Scan for the cell matching the given text and deliver its (X, Y) coordinate at center. 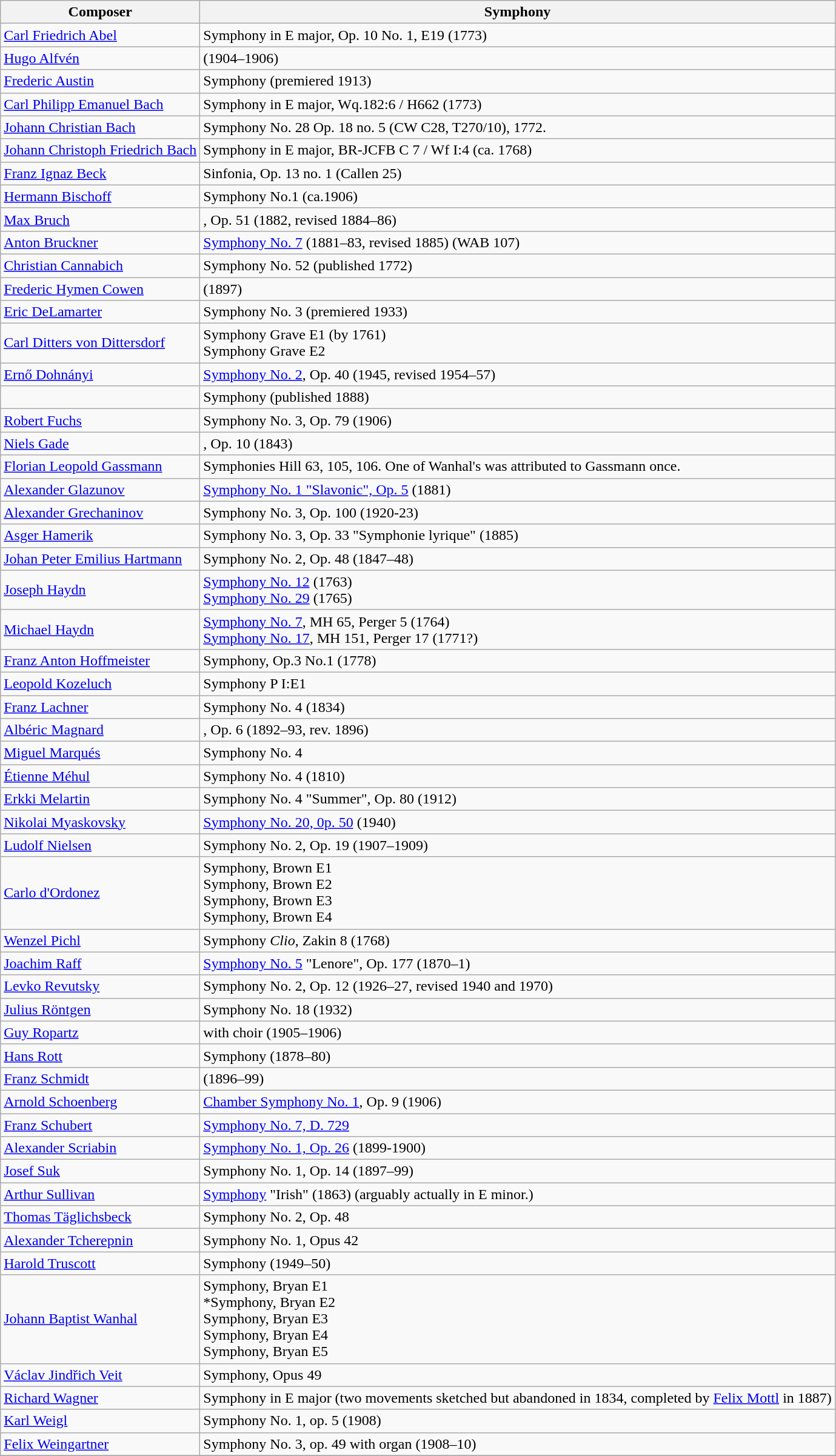
Symphony No. 1, Op. 14 (1897–99) (518, 1171)
Felix Weingartner (101, 1444)
Carlo d'Ordonez (101, 893)
Hans Rott (101, 1055)
Symphony, Op.3 No.1 (1778) (518, 660)
Alexander Grechaninov (101, 513)
Symphony No. 1 "Slavonic", Op. 5 (1881) (518, 490)
, Op. 10 (1843) (518, 444)
Symphony, Bryan E1*Symphony, Bryan E2Symphony, Bryan E3Symphony, Bryan E4Symphony, Bryan E5 (518, 1319)
Levko Revutsky (101, 986)
Symphony No. 2, Op. 19 (1907–1909) (518, 845)
Franz Schubert (101, 1125)
Symphony No. 4 (1810) (518, 776)
Harold Truscott (101, 1263)
Hugo Alfvén (101, 58)
Leopold Kozeluch (101, 683)
Étienne Méhul (101, 776)
Symphony Grave E1 (by 1761)Symphony Grave E2 (518, 343)
Christian Cannabich (101, 265)
Symphony No. 28 Op. 18 no. 5 (CW C28, T270/10), 1772. (518, 127)
Chamber Symphony No. 1, Op. 9 (1906) (518, 1102)
Symphony No. 52 (published 1772) (518, 265)
Symphony No. 3, Op. 100 (1920-23) (518, 513)
Composer (101, 12)
Symphony in E major, Op. 10 No. 1, E19 (1773) (518, 35)
Arthur Sullivan (101, 1194)
Symphony "Irish" (1863) (arguably actually in E minor.) (518, 1194)
Alexander Glazunov (101, 490)
Symphony P I:E1 (518, 683)
Symphony No. 4 (1834) (518, 707)
Josef Suk (101, 1171)
Robert Fuchs (101, 421)
Symphony, Brown E1Symphony, Brown E2Symphony, Brown E3Symphony, Brown E4 (518, 893)
Michael Haydn (101, 629)
Johann Christoph Friedrich Bach (101, 150)
Symphony No. 3, Op. 79 (1906) (518, 421)
Symphonies Hill 63, 105, 106. One of Wanhal's was attributed to Gassmann once. (518, 467)
Symphony in E major, BR-JCFB C 7 / Wf I:4 (ca. 1768) (518, 150)
Nikolai Myaskovsky (101, 822)
Joseph Haydn (101, 590)
Symphony (518, 12)
Max Bruch (101, 219)
Ludolf Nielsen (101, 845)
Symphony No. 7, MH 65, Perger 5 (1764)Symphony No. 17, MH 151, Perger 17 (1771?) (518, 629)
Wenzel Pichl (101, 940)
Frederic Hymen Cowen (101, 289)
Florian Leopold Gassmann (101, 467)
Symphony (1949–50) (518, 1263)
, Op. 6 (1892–93, rev. 1896) (518, 730)
Thomas Täglichsbeck (101, 1217)
Symphony No. 2, Op. 12 (1926–27, revised 1940 and 1970) (518, 986)
, Op. 51 (1882, revised 1884–86) (518, 219)
Symphony No. 4 (518, 753)
Miguel Marqués (101, 753)
Joachim Raff (101, 963)
Alexander Tcherepnin (101, 1240)
(1904–1906) (518, 58)
(1896–99) (518, 1079)
Václav Jindřich Veit (101, 1375)
Symphony No. 3, Op. 33 "Symphonie lyrique" (1885) (518, 536)
Erkki Melartin (101, 799)
Symphony (premiered 1913) (518, 81)
Franz Lachner (101, 707)
Hermann Bischoff (101, 196)
Symphony No. 20, 0p. 50 (1940) (518, 822)
Symphony No. 1, Op. 26 (1899-1900) (518, 1148)
Symphony No. 2, Op. 48 (1847–48) (518, 559)
Johann Christian Bach (101, 127)
Johan Peter Emilius Hartmann (101, 559)
Symphony No. 7, D. 729 (518, 1125)
Symphony No. 1, Opus 42 (518, 1240)
Franz Schmidt (101, 1079)
Guy Ropartz (101, 1032)
Symphony No. 5 "Lenore", Op. 177 (1870–1) (518, 963)
Frederic Austin (101, 81)
Alexander Scriabin (101, 1148)
Symphony No. 3 (premiered 1933) (518, 312)
Symphony No. 2, Op. 40 (1945, revised 1954–57) (518, 374)
(1897) (518, 289)
Symphony No. 2, Op. 48 (518, 1217)
with choir (1905–1906) (518, 1032)
Anton Bruckner (101, 242)
Sinfonia, Op. 13 no. 1 (Callen 25) (518, 173)
Symphony in E major (two movements sketched but abandoned in 1834, completed by Felix Mottl in 1887) (518, 1398)
Karl Weigl (101, 1421)
Albéric Magnard (101, 730)
Franz Anton Hoffmeister (101, 660)
Eric DeLamarter (101, 312)
Richard Wagner (101, 1398)
Symphony No. 4 "Summer", Op. 80 (1912) (518, 799)
Symphony in E major, Wq.182:6 / H662 (1773) (518, 104)
Symphony Clio, Zakin 8 (1768) (518, 940)
Carl Philipp Emanuel Bach (101, 104)
Julius Röntgen (101, 1009)
Arnold Schoenberg (101, 1102)
Symphony No. 18 (1932) (518, 1009)
Ernő Dohnányi (101, 374)
Symphony, Opus 49 (518, 1375)
Symphony No. 12 (1763)Symphony No. 29 (1765) (518, 590)
Symphony (published 1888) (518, 397)
Symphony No. 7 (1881–83, revised 1885) (WAB 107) (518, 242)
Franz Ignaz Beck (101, 173)
Niels Gade (101, 444)
Symphony No. 3, op. 49 with organ (1908–10) (518, 1444)
Symphony (1878–80) (518, 1055)
Carl Friedrich Abel (101, 35)
Johann Baptist Wanhal (101, 1319)
Symphony No.1 (ca.1906) (518, 196)
Symphony No. 1, op. 5 (1908) (518, 1421)
Asger Hamerik (101, 536)
Carl Ditters von Dittersdorf (101, 343)
